Return [X, Y] of the center of cell containing provided text 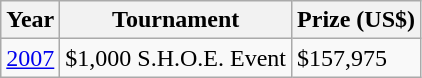
2007 [30, 58]
$1,000 S.H.O.E. Event [176, 58]
Year [30, 20]
$157,975 [356, 58]
Tournament [176, 20]
Prize (US$) [356, 20]
